From the cell containing the given text, extract its center point as (X, Y) coordinate. 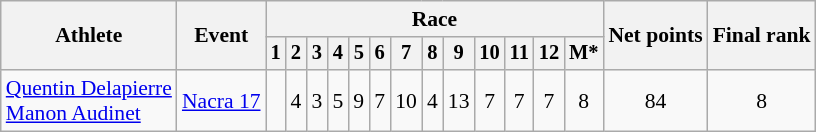
Quentin DelapierreManon Audinet (89, 100)
13 (459, 100)
2 (296, 54)
11 (520, 54)
84 (655, 100)
Athlete (89, 36)
Net points (655, 36)
12 (549, 54)
6 (380, 54)
1 (276, 54)
Nacra 17 (222, 100)
Race (435, 19)
M* (584, 54)
Final rank (762, 36)
Event (222, 36)
